For the text-containing cell, return its midpoint in [x, y] coordinate format. 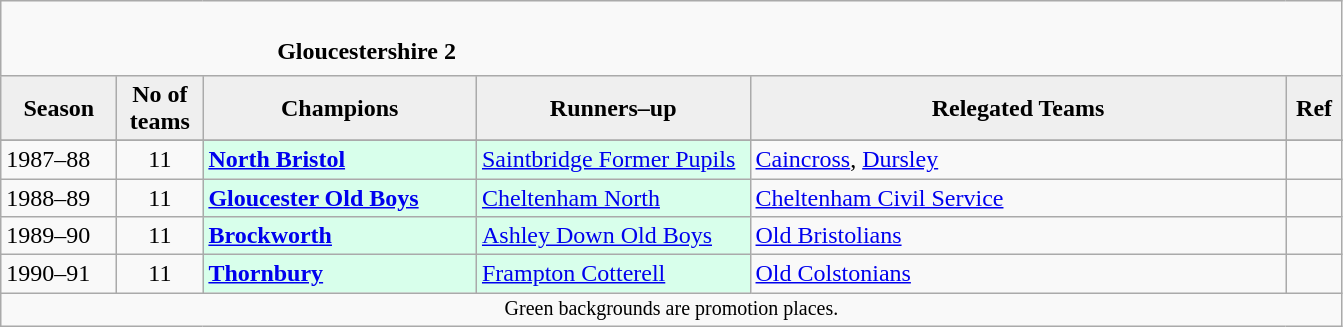
Thornbury [340, 274]
1989–90 [59, 236]
North Bristol [340, 159]
1990–91 [59, 274]
Saintbridge Former Pupils [613, 159]
Cheltenham Civil Service [1018, 197]
Old Bristolians [1018, 236]
Ref [1314, 108]
1988–89 [59, 197]
Caincross, Dursley [1018, 159]
Cheltenham North [613, 197]
No of teams [160, 108]
Season [59, 108]
1987–88 [59, 159]
Relegated Teams [1018, 108]
Gloucester Old Boys [340, 197]
Runners–up [613, 108]
Champions [340, 108]
Green backgrounds are promotion places. [672, 310]
Brockworth [340, 236]
Ashley Down Old Boys [613, 236]
Old Colstonians [1018, 274]
Frampton Cotterell [613, 274]
